Output the [X, Y] coordinate of the center of the cell containing the given text.  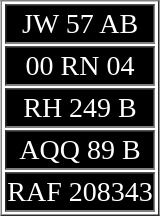
AQQ 89 B [80, 150]
00 RN 04 [80, 66]
JW 57 AB [80, 24]
RAF 208343 [80, 192]
RH 249 B [80, 108]
